Return [X, Y] of the center of cell containing provided text 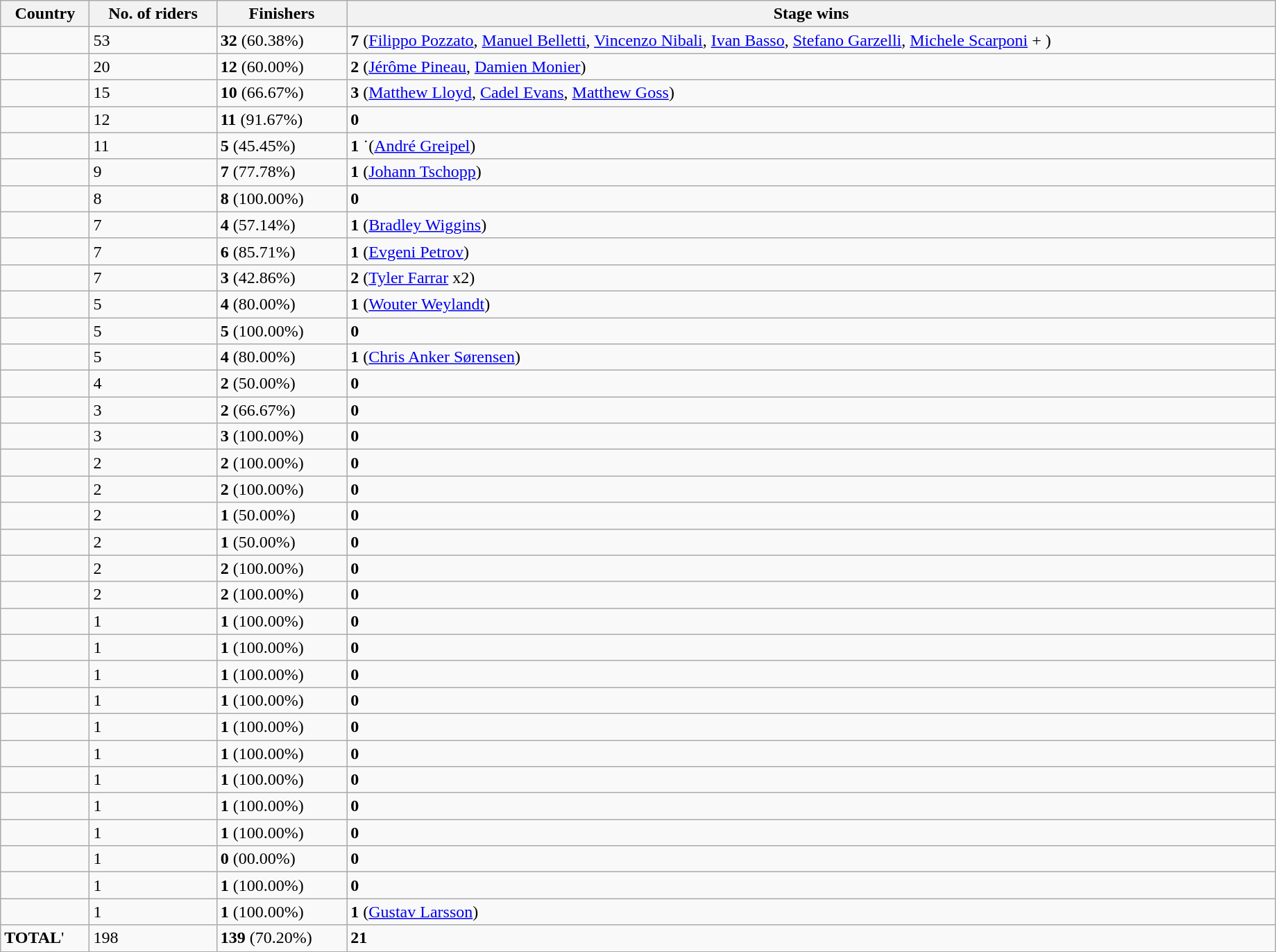
53 [153, 40]
1 (Evgeni Petrov) [812, 251]
8 (100.00%) [282, 198]
139 (70.20%) [282, 938]
Country [45, 14]
15 [153, 93]
20 [153, 67]
3 (Matthew Lloyd, Cadel Evans, Matthew Goss) [812, 93]
0 (00.00%) [282, 859]
9 [153, 172]
11 (91.67%) [282, 119]
4 (57.14%) [282, 225]
Stage wins [812, 14]
1 (Johann Tschopp) [812, 172]
8 [153, 198]
6 (85.71%) [282, 251]
TOTAL' [45, 938]
Finishers [282, 14]
4 [153, 384]
11 [153, 146]
3 (42.86%) [282, 278]
32 (60.38%) [282, 40]
7 (77.78%) [282, 172]
198 [153, 938]
21 [812, 938]
3 (100.00%) [282, 436]
5 (100.00%) [282, 331]
2 (Tyler Farrar x2) [812, 278]
7 (Filippo Pozzato, Manuel Belletti, Vincenzo Nibali, Ivan Basso, Stefano Garzelli, Michele Scarponi + ) [812, 40]
2 (66.67%) [282, 410]
1 (Chris Anker Sørensen) [812, 357]
12 [153, 119]
No. of riders [153, 14]
2 (Jérôme Pineau, Damien Monier) [812, 67]
10 (66.67%) [282, 93]
2 (50.00%) [282, 384]
1 (Gustav Larsson) [812, 912]
1 ˙(André Greipel) [812, 146]
1 (Bradley Wiggins) [812, 225]
1 (Wouter Weylandt) [812, 304]
5 (45.45%) [282, 146]
12 (60.00%) [282, 67]
